Detect which cell encompasses the target text, then output its (X, Y) center coordinate. 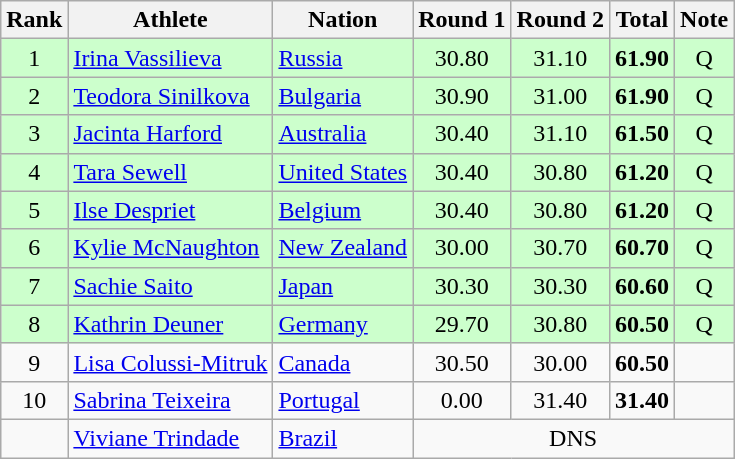
30.70 (560, 248)
Kathrin Deuner (170, 324)
1 (34, 58)
Note (704, 20)
7 (34, 286)
Sachie Saito (170, 286)
Irina Vassilieva (170, 58)
Ilse Despriet (170, 210)
Jacinta Harford (170, 134)
5 (34, 210)
Viviane Trindade (170, 438)
Sabrina Teixeira (170, 400)
Brazil (343, 438)
Nation (343, 20)
Portugal (343, 400)
Athlete (170, 20)
Rank (34, 20)
30.90 (462, 96)
Round 2 (560, 20)
3 (34, 134)
60.70 (642, 248)
8 (34, 324)
10 (34, 400)
60.60 (642, 286)
61.50 (642, 134)
Australia (343, 134)
Kylie McNaughton (170, 248)
DNS (574, 438)
6 (34, 248)
30.50 (462, 362)
United States (343, 172)
Teodora Sinilkova (170, 96)
9 (34, 362)
Round 1 (462, 20)
Germany (343, 324)
Bulgaria (343, 96)
29.70 (462, 324)
Lisa Colussi-Mitruk (170, 362)
New Zealand (343, 248)
Japan (343, 286)
31.00 (560, 96)
Canada (343, 362)
Belgium (343, 210)
Russia (343, 58)
2 (34, 96)
Total (642, 20)
Tara Sewell (170, 172)
0.00 (462, 400)
4 (34, 172)
